Capture the cell that displays the provided text and extract its (x, y) central coordinate. 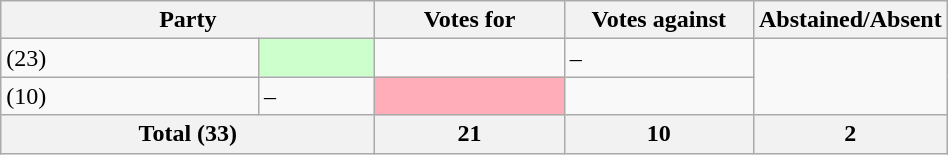
Votes for (470, 20)
(23) (130, 58)
Abstained/Absent (850, 20)
10 (658, 134)
2 (850, 134)
Total (33) (188, 134)
(10) (130, 96)
Party (188, 20)
21 (470, 134)
Votes against (658, 20)
